Provide the (x, y) coordinate of the cell's center where the given text is located.  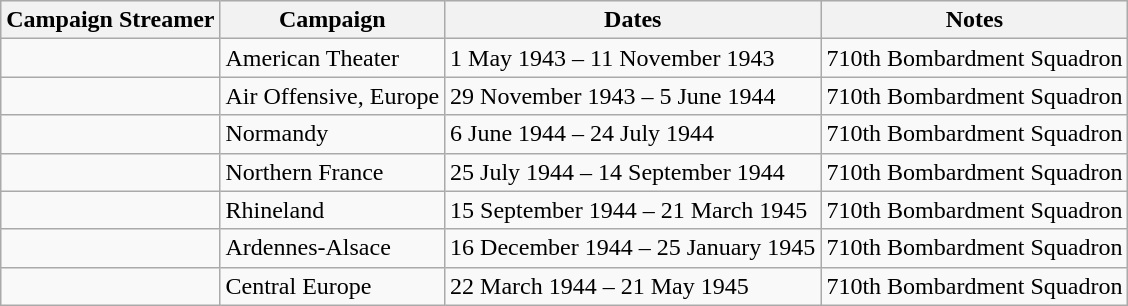
16 December 1944 – 25 January 1945 (633, 248)
22 March 1944 – 21 May 1945 (633, 286)
Dates (633, 20)
Central Europe (332, 286)
1 May 1943 – 11 November 1943 (633, 58)
Rhineland (332, 210)
Campaign (332, 20)
Northern France (332, 172)
Air Offensive, Europe (332, 96)
American Theater (332, 58)
Ardennes-Alsace (332, 248)
25 July 1944 – 14 September 1944 (633, 172)
Campaign Streamer (110, 20)
15 September 1944 – 21 March 1945 (633, 210)
Normandy (332, 134)
29 November 1943 – 5 June 1944 (633, 96)
6 June 1944 – 24 July 1944 (633, 134)
Notes (974, 20)
